Output the [x, y] coordinate of the center of the cell containing the given text.  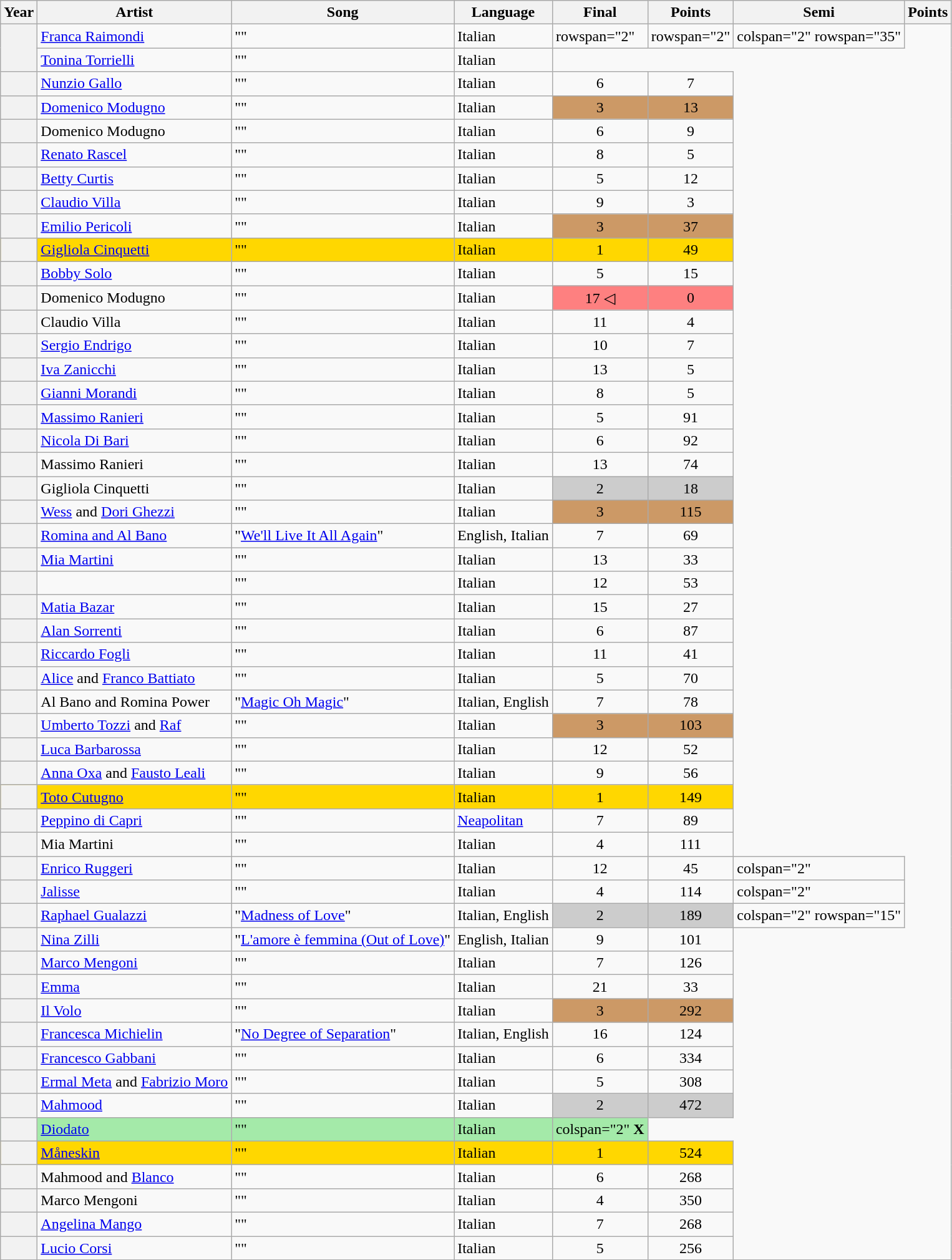
124 [691, 1034]
149 [691, 797]
Tonina Torrielli [135, 60]
Final [600, 12]
74 [691, 464]
292 [691, 1010]
87 [691, 631]
Language [503, 12]
103 [691, 725]
Umberto Tozzi and Raf [135, 725]
92 [691, 440]
Alice and Franco Battiato [135, 678]
256 [691, 1248]
Måneskin [135, 1153]
126 [691, 963]
colspan="2" rowspan="15" [819, 916]
Raphael Gualazzi [135, 916]
101 [691, 939]
Francesco Gabbani [135, 1058]
Al Bano and Romina Power [135, 702]
Emma [135, 987]
89 [691, 820]
colspan="2" rowspan="35" [819, 36]
Betty Curtis [135, 178]
"No Degree of Separation" [343, 1034]
52 [691, 749]
Song [343, 12]
189 [691, 916]
"Magic Oh Magic" [343, 702]
"Madness of Love" [343, 916]
"L'amore è femmina (Out of Love)" [343, 939]
Gianni Morandi [135, 393]
308 [691, 1082]
41 [691, 654]
69 [691, 536]
Bobby Solo [135, 273]
Sergio Endrigo [135, 346]
Mahmood and Blanco [135, 1176]
Year [19, 12]
18 [691, 488]
350 [691, 1200]
524 [691, 1153]
Franca Raimondi [135, 36]
"We'll Live It All Again" [343, 536]
472 [691, 1105]
16 [600, 1034]
Toto Cutugno [135, 797]
111 [691, 844]
115 [691, 512]
37 [691, 226]
Riccardo Fogli [135, 654]
Nunzio Gallo [135, 84]
91 [691, 417]
Neapolitan [503, 820]
Anna Oxa and Fausto Leali [135, 773]
114 [691, 892]
Renato Rascel [135, 155]
Wess and Dori Ghezzi [135, 512]
10 [600, 346]
70 [691, 678]
Il Volo [135, 1010]
Lucio Corsi [135, 1248]
colspan="2" X [600, 1129]
17 ◁ [600, 298]
49 [691, 250]
Jalisse [135, 892]
Mahmood [135, 1105]
56 [691, 773]
53 [691, 583]
Iva Zanicchi [135, 369]
Nina Zilli [135, 939]
27 [691, 607]
Luca Barbarossa [135, 749]
78 [691, 702]
0 [691, 298]
Diodato [135, 1129]
Matia Bazar [135, 607]
Alan Sorrenti [135, 631]
Peppino di Capri [135, 820]
Romina and Al Bano [135, 536]
Artist [135, 12]
Semi [819, 12]
Emilio Pericoli [135, 226]
334 [691, 1058]
45 [691, 868]
Nicola Di Bari [135, 440]
Angelina Mango [135, 1224]
Enrico Ruggeri [135, 868]
Ermal Meta and Fabrizio Moro [135, 1082]
Francesca Michielin [135, 1034]
21 [600, 987]
